Extract the [X, Y] coordinate from the center of the cell holding the provided text.  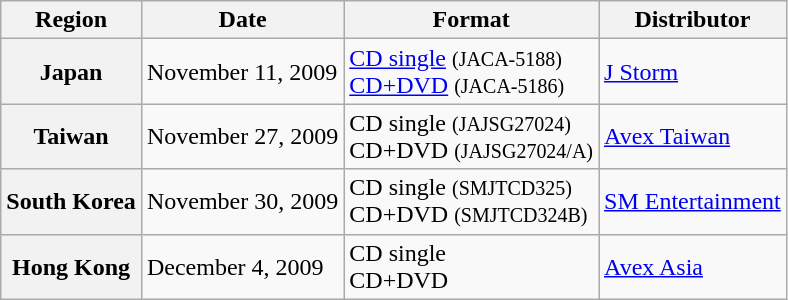
Japan [72, 72]
CD singleCD+DVD [472, 266]
Date [242, 20]
Avex Asia [693, 266]
Format [472, 20]
CD single (JACA-5188)CD+DVD (JACA-5186) [472, 72]
November 27, 2009 [242, 136]
Distributor [693, 20]
Taiwan [72, 136]
November 11, 2009 [242, 72]
December 4, 2009 [242, 266]
Region [72, 20]
November 30, 2009 [242, 202]
South Korea [72, 202]
SM Entertainment [693, 202]
Avex Taiwan [693, 136]
CD single (JAJSG27024)CD+DVD (JAJSG27024/A) [472, 136]
Hong Kong [72, 266]
J Storm [693, 72]
CD single (SMJTCD325)CD+DVD (SMJTCD324B) [472, 202]
